From the cell containing the given text, extract its center point as (X, Y) coordinate. 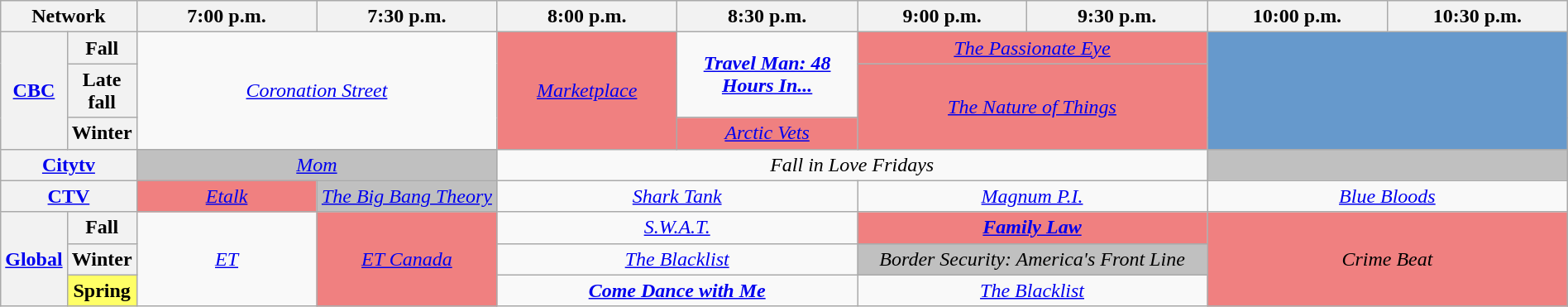
Global (34, 259)
Blue Bloods (1388, 196)
9:00 p.m. (943, 17)
The Big Bang Theory (407, 196)
Travel Man: 48 Hours In... (767, 74)
The Passionate Eye (1032, 48)
Late fall (102, 91)
Etalk (227, 196)
10:00 p.m. (1298, 17)
Marketplace (587, 91)
Shark Tank (677, 196)
Spring (102, 290)
Citytv (69, 165)
Crime Beat (1388, 259)
Coronation Street (317, 91)
Arctic Vets (767, 133)
8:00 p.m. (587, 17)
Network (69, 17)
CBC (34, 91)
ET (227, 259)
Come Dance with Me (677, 290)
9:30 p.m. (1117, 17)
7:30 p.m. (407, 17)
8:30 p.m. (767, 17)
Border Security: America's Front Line (1032, 259)
Magnum P.I. (1032, 196)
Mom (317, 165)
10:30 p.m. (1477, 17)
S.W.A.T. (677, 228)
The Nature of Things (1032, 106)
ET Canada (407, 259)
CTV (69, 196)
Family Law (1032, 228)
Fall in Love Fridays (852, 165)
7:00 p.m. (227, 17)
